Scan for the cell matching the given text and deliver its [x, y] coordinate at center. 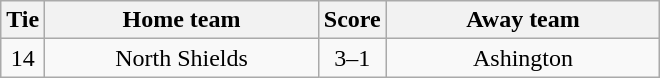
3–1 [352, 58]
Ashington [523, 58]
Score [352, 20]
North Shields [182, 58]
Home team [182, 20]
Away team [523, 20]
14 [23, 58]
Tie [23, 20]
